Search for the cell housing the specified text and yield its [x, y] center coordinate. 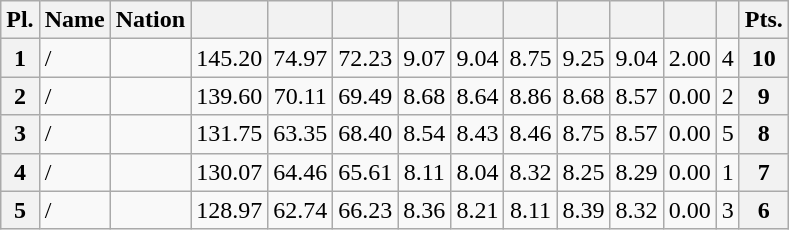
139.60 [230, 96]
66.23 [366, 210]
Nation [150, 20]
64.46 [300, 172]
70.11 [300, 96]
8.29 [636, 172]
63.35 [300, 134]
62.74 [300, 210]
2.00 [690, 58]
Name [74, 20]
74.97 [300, 58]
145.20 [230, 58]
7 [764, 172]
Pts. [764, 20]
8.54 [424, 134]
69.49 [366, 96]
8.21 [478, 210]
128.97 [230, 210]
9.07 [424, 58]
8.04 [478, 172]
130.07 [230, 172]
72.23 [366, 58]
8.43 [478, 134]
131.75 [230, 134]
8.64 [478, 96]
9 [764, 96]
10 [764, 58]
6 [764, 210]
8.39 [584, 210]
Pl. [20, 20]
65.61 [366, 172]
68.40 [366, 134]
8.36 [424, 210]
8.25 [584, 172]
8 [764, 134]
9.25 [584, 58]
8.46 [530, 134]
8.86 [530, 96]
